Provide the (X, Y) coordinate of the cell's center where the given text is located.  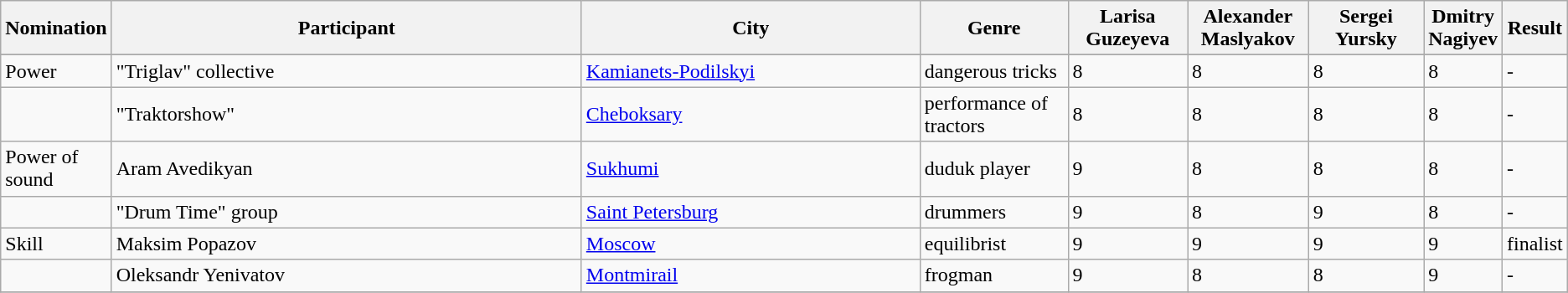
Kamianets-Podilskyi (750, 71)
Moscow (750, 244)
equilibrist (993, 244)
Aram Avedikyan (347, 169)
"Traktorshow" (347, 114)
Maksim Popazov (347, 244)
Cheboksary (750, 114)
Sukhumi (750, 169)
Saint Petersburg (750, 212)
Oleksandr Yenivatov (347, 275)
frogman (993, 275)
Dmitry Nagiyev (1463, 28)
Power of sound (56, 169)
"Triglav" collective (347, 71)
Genre (993, 28)
Larisa Guzeyeva (1127, 28)
Participant (347, 28)
Result (1534, 28)
finalist (1534, 244)
duduk player (993, 169)
dangerous tricks (993, 71)
"Drum Time" group (347, 212)
Nomination (56, 28)
performance of tractors (993, 114)
Power (56, 71)
Montmirail (750, 275)
City (750, 28)
Alexander Maslyakov (1248, 28)
drummers (993, 212)
Skill (56, 244)
Sergei Yursky (1366, 28)
